From the cell containing the given text, extract its center point as (X, Y) coordinate. 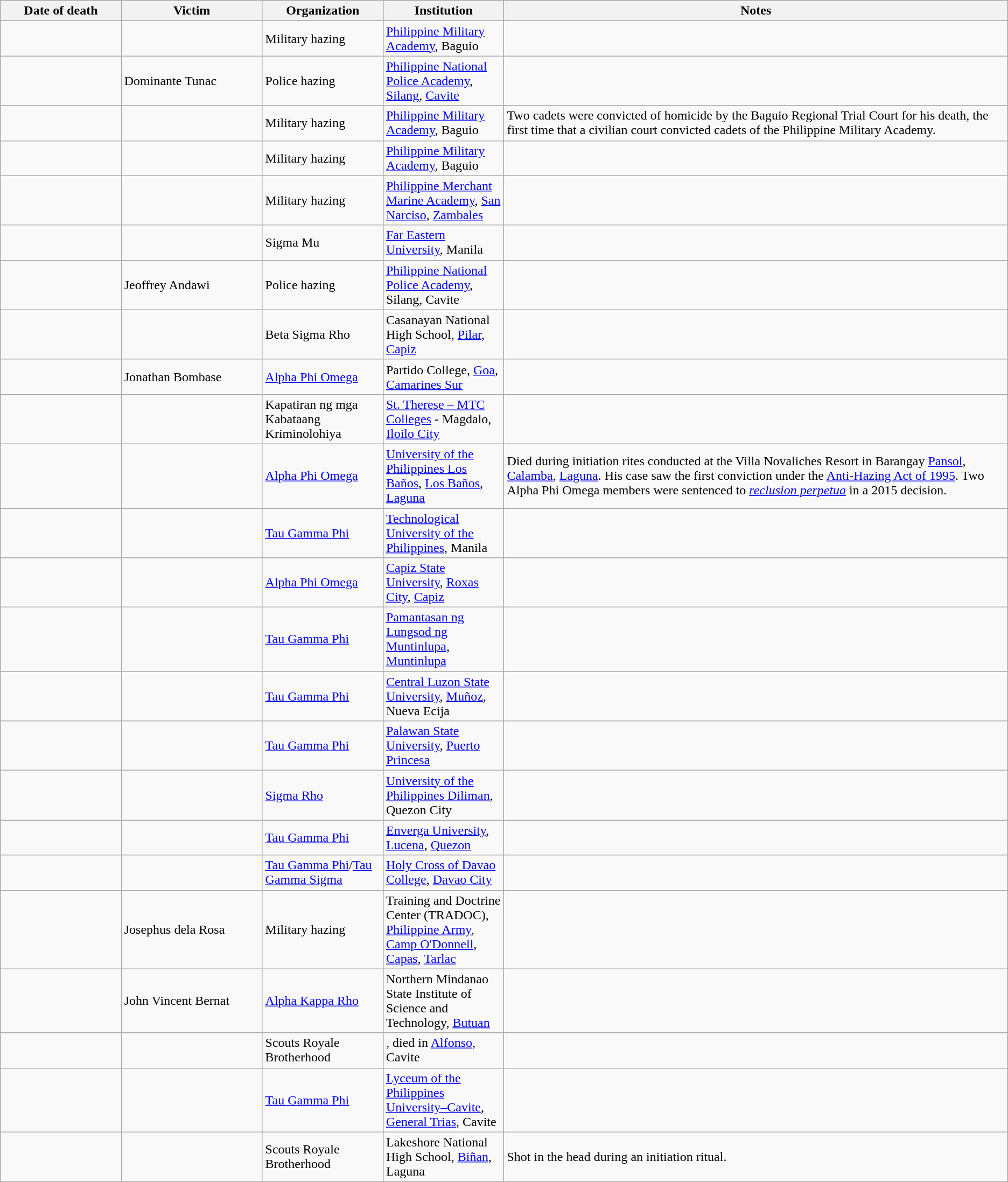
Technological University of the Philippines, Manila (443, 533)
Far Eastern University, Manila (443, 242)
Partido College, Goa, Camarines Sur (443, 377)
Holy Cross of Davao College, Davao City (443, 872)
Philippine Merchant Marine Academy, San Narciso, Zambales (443, 200)
Beta Sigma Rho (323, 334)
Central Luzon State University, Muñoz, Nueva Ecija (443, 696)
Tau Gamma Phi/Tau Gamma Sigma (323, 872)
Kapatiran ng mga Kabataang Kriminolohiya (323, 419)
Northern Mindanao State Institute of Science and Technology, Butuan (443, 1001)
Josephus dela Rosa (192, 929)
Shot in the head during an initiation ritual. (756, 1157)
Dominante Tunac (192, 81)
Casanayan National High School, Pilar, Capiz (443, 334)
, died in Alfonso, Cavite (443, 1050)
Jonathan Bombase (192, 377)
University of the Philippines Los Baños, Los Baños, Laguna (443, 476)
John Vincent Bernat (192, 1001)
Victim (192, 11)
Capiz State University, Roxas City, Capiz (443, 583)
Lakeshore National High School, Biñan, Laguna (443, 1157)
Organization (323, 11)
Palawan State University, Puerto Princesa (443, 746)
Sigma Mu (323, 242)
Date of death (61, 11)
University of the Philippines Diliman, Quezon City (443, 795)
Institution (443, 11)
Pamantasan ng Lungsod ng Muntinlupa, Muntinlupa (443, 640)
Alpha Kappa Rho (323, 1001)
St. Therese – MTC Colleges - Magdalo, Iloilo City (443, 419)
Sigma Rho (323, 795)
Jeoffrey Andawi (192, 285)
Notes (756, 11)
Training and Doctrine Center (TRADOC), Philippine Army, Camp O'Donnell, Capas, Tarlac (443, 929)
Lyceum of the Philippines University–Cavite, General Trias, Cavite (443, 1100)
Enverga University, Lucena, Quezon (443, 838)
